Scan for the cell matching the given text and deliver its [X, Y] coordinate at center. 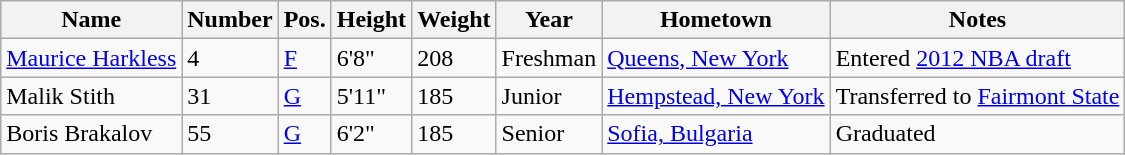
Graduated [978, 134]
Number [230, 20]
F [304, 58]
55 [230, 134]
Senior [549, 134]
Hempstead, New York [716, 96]
Name [92, 20]
Weight [454, 20]
4 [230, 58]
Sofia, Bulgaria [716, 134]
Pos. [304, 20]
Year [549, 20]
208 [454, 58]
6'8" [371, 58]
Junior [549, 96]
31 [230, 96]
Freshman [549, 58]
Malik Stith [92, 96]
Maurice Harkless [92, 58]
Hometown [716, 20]
Entered 2012 NBA draft [978, 58]
5'11" [371, 96]
Boris Brakalov [92, 134]
Notes [978, 20]
Queens, New York [716, 58]
Transferred to Fairmont State [978, 96]
Height [371, 20]
6'2" [371, 134]
